From the cell containing the given text, extract its center point as (X, Y) coordinate. 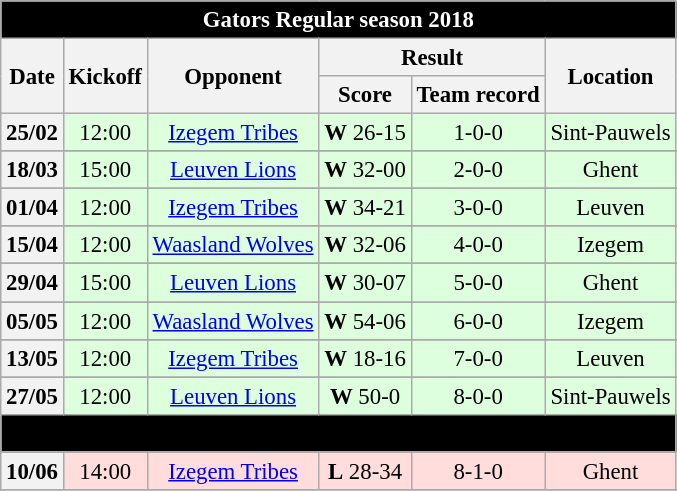
8-0-0 (478, 396)
Location (610, 76)
Opponent (233, 76)
15/04 (32, 245)
18/03 (32, 170)
FAFL Bowl (338, 433)
Date (32, 76)
W 50-0 (365, 396)
27/05 (32, 396)
W 30-07 (365, 283)
Result (432, 58)
2-0-0 (478, 170)
1-0-0 (478, 133)
W 34-21 (365, 208)
Kickoff (105, 76)
W 18-16 (365, 358)
Team record (478, 95)
05/05 (32, 321)
L 28-34 (365, 471)
13/05 (32, 358)
3-0-0 (478, 208)
Score (365, 95)
01/04 (32, 208)
6-0-0 (478, 321)
Gators Regular season 2018 (338, 20)
W 32-00 (365, 170)
29/04 (32, 283)
8-1-0 (478, 471)
5-0-0 (478, 283)
W 26-15 (365, 133)
14:00 (105, 471)
4-0-0 (478, 245)
W 32-06 (365, 245)
W 54-06 (365, 321)
7-0-0 (478, 358)
25/02 (32, 133)
10/06 (32, 471)
